From the cell containing the given text, extract its center point as (x, y) coordinate. 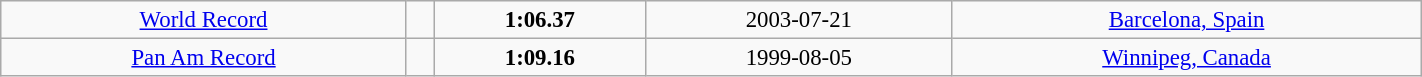
Pan Am Record (204, 58)
Barcelona, Spain (1186, 20)
1:06.37 (540, 20)
Winnipeg, Canada (1186, 58)
1:09.16 (540, 58)
2003-07-21 (799, 20)
1999-08-05 (799, 58)
World Record (204, 20)
